Capture the cell that displays the provided text and extract its [X, Y] central coordinate. 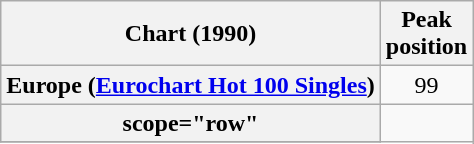
99 [426, 85]
Peakposition [426, 34]
Europe (Eurochart Hot 100 Singles) [191, 85]
scope="row" [191, 123]
Chart (1990) [191, 34]
